For the text-containing cell, return its midpoint in [x, y] coordinate format. 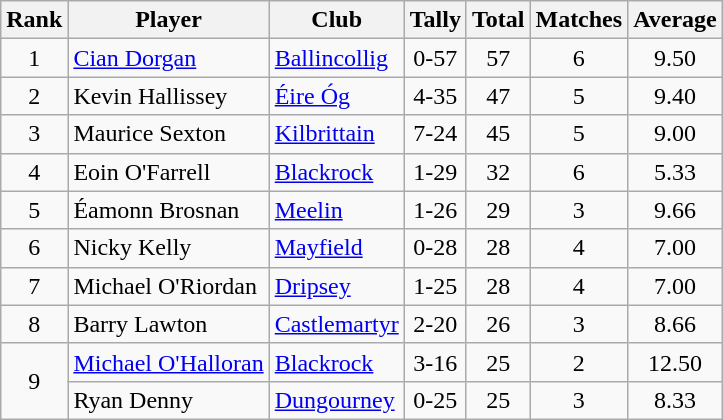
9.66 [676, 210]
2-20 [435, 324]
Meelin [336, 210]
3-16 [435, 362]
Kilbrittain [336, 134]
32 [498, 172]
Rank [34, 20]
Mayfield [336, 248]
8.33 [676, 400]
47 [498, 96]
Castlemartyr [336, 324]
4-35 [435, 96]
9 [34, 381]
1 [34, 58]
Ryan Denny [168, 400]
1-26 [435, 210]
Dungourney [336, 400]
Cian Dorgan [168, 58]
Barry Lawton [168, 324]
45 [498, 134]
Total [498, 20]
7 [34, 286]
Michael O'Halloran [168, 362]
1-29 [435, 172]
9.50 [676, 58]
0-57 [435, 58]
Éire Óg [336, 96]
0-28 [435, 248]
Kevin Hallissey [168, 96]
7-24 [435, 134]
Matches [579, 20]
9.00 [676, 134]
5.33 [676, 172]
Average [676, 20]
Tally [435, 20]
Éamonn Brosnan [168, 210]
9.40 [676, 96]
Club [336, 20]
Player [168, 20]
8 [34, 324]
57 [498, 58]
8.66 [676, 324]
12.50 [676, 362]
Eoin O'Farrell [168, 172]
Ballincollig [336, 58]
26 [498, 324]
29 [498, 210]
Maurice Sexton [168, 134]
1-25 [435, 286]
Dripsey [336, 286]
Nicky Kelly [168, 248]
0-25 [435, 400]
Michael O'Riordan [168, 286]
